Determine the [x, y] coordinate at the center of the cell enclosing the given text.  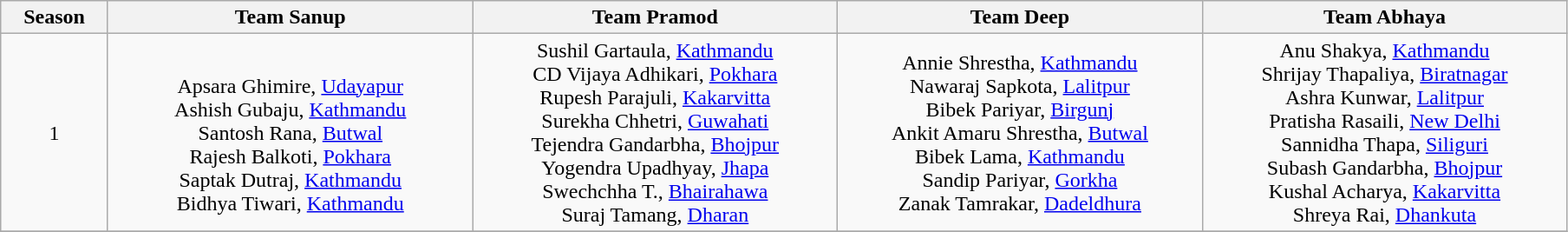
1 [55, 132]
Team Pramod [656, 17]
Team Deep [1020, 17]
Apsara Ghimire, Udayapur Ashish Gubaju, Kathmandu Santosh Rana, ButwalRajesh Balkoti, PokharaSaptak Dutraj, KathmanduBidhya Tiwari, Kathmandu [290, 132]
Season [55, 17]
Team Abhaya [1384, 17]
Team Sanup [290, 17]
